Find where the given text appears and provide that cell's center as (x, y) coordinate. 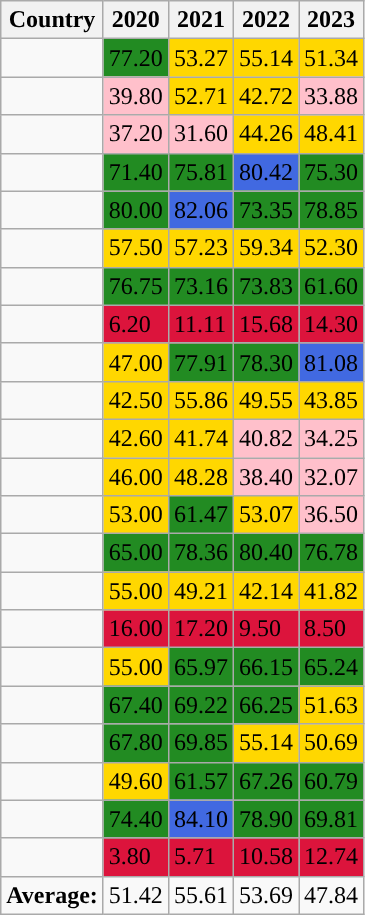
43.85 (330, 400)
32.07 (330, 477)
46.00 (136, 477)
67.26 (266, 781)
52.71 (200, 96)
41.82 (330, 591)
61.57 (200, 781)
42.72 (266, 96)
55.61 (200, 895)
44.26 (266, 134)
39.80 (136, 96)
31.60 (200, 134)
53.00 (136, 515)
37.20 (136, 134)
47.84 (330, 895)
74.40 (136, 819)
34.25 (330, 438)
6.20 (136, 324)
51.63 (330, 705)
53.69 (266, 895)
65.00 (136, 553)
53.27 (200, 58)
2020 (136, 20)
5.71 (200, 857)
60.79 (330, 781)
48.28 (200, 477)
77.20 (136, 58)
82.06 (200, 210)
41.74 (200, 438)
12.74 (330, 857)
3.80 (136, 857)
Country (52, 20)
61.47 (200, 515)
36.50 (330, 515)
80.00 (136, 210)
49.55 (266, 400)
78.30 (266, 362)
11.11 (200, 324)
50.69 (330, 743)
2023 (330, 20)
52.30 (330, 248)
69.22 (200, 705)
40.82 (266, 438)
33.88 (330, 96)
66.25 (266, 705)
67.80 (136, 743)
53.07 (266, 515)
38.40 (266, 477)
73.35 (266, 210)
84.10 (200, 819)
61.60 (330, 286)
69.81 (330, 819)
42.60 (136, 438)
65.24 (330, 667)
16.00 (136, 629)
67.40 (136, 705)
80.42 (266, 172)
15.68 (266, 324)
17.20 (200, 629)
49.60 (136, 781)
51.42 (136, 895)
71.40 (136, 172)
75.81 (200, 172)
14.30 (330, 324)
8.50 (330, 629)
73.83 (266, 286)
10.58 (266, 857)
47.00 (136, 362)
51.34 (330, 58)
2022 (266, 20)
76.78 (330, 553)
42.14 (266, 591)
9.50 (266, 629)
65.97 (200, 667)
66.15 (266, 667)
76.75 (136, 286)
57.50 (136, 248)
49.21 (200, 591)
81.08 (330, 362)
78.90 (266, 819)
57.23 (200, 248)
80.40 (266, 553)
69.85 (200, 743)
Average: (52, 895)
77.91 (200, 362)
59.34 (266, 248)
2021 (200, 20)
78.36 (200, 553)
75.30 (330, 172)
73.16 (200, 286)
48.41 (330, 134)
42.50 (136, 400)
78.85 (330, 210)
55.86 (200, 400)
